Extract the (x, y) coordinate from the center of the cell holding the provided text.  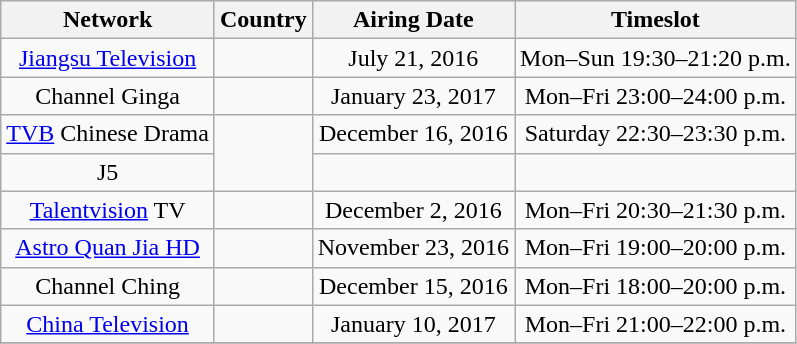
TVB Chinese Drama (108, 134)
Network (108, 20)
Jiangsu Television (108, 58)
Saturday 22:30–23:30 p.m. (656, 134)
July 21, 2016 (413, 58)
December 15, 2016 (413, 286)
January 23, 2017 (413, 96)
Airing Date (413, 20)
Timeslot (656, 20)
Talentvision TV (108, 210)
Astro Quan Jia HD (108, 248)
Mon–Sun 19:30–21:20 p.m. (656, 58)
Mon–Fri 19:00–20:00 p.m. (656, 248)
Mon–Fri 18:00–20:00 p.m. (656, 286)
Channel Ching (108, 286)
Channel Ginga (108, 96)
China Television (108, 324)
Mon–Fri 23:00–24:00 p.m. (656, 96)
J5 (108, 172)
Country (263, 20)
November 23, 2016 (413, 248)
December 2, 2016 (413, 210)
December 16, 2016 (413, 134)
January 10, 2017 (413, 324)
Mon–Fri 21:00–22:00 p.m. (656, 324)
Mon–Fri 20:30–21:30 p.m. (656, 210)
